Search for the cell housing the specified text and yield its (X, Y) center coordinate. 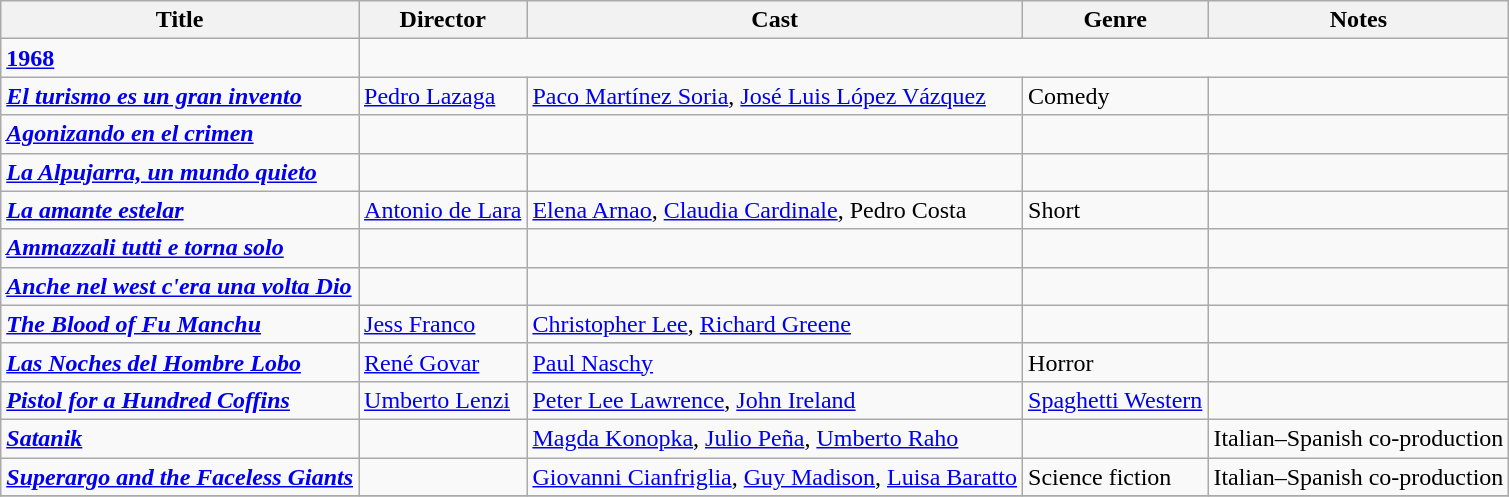
Comedy (1116, 96)
La amante estelar (180, 210)
Magda Konopka, Julio Peña, Umberto Raho (775, 438)
Spaghetti Western (1116, 400)
1968 (180, 58)
Christopher Lee, Richard Greene (775, 324)
Cast (775, 20)
Pistol for a Hundred Coffins (180, 400)
Title (180, 20)
Genre (1116, 20)
Umberto Lenzi (443, 400)
Satanik (180, 438)
Jess Franco (443, 324)
Las Noches del Hombre Lobo (180, 362)
Science fiction (1116, 477)
La Alpujarra, un mundo quieto (180, 172)
Horror (1116, 362)
Agonizando en el crimen (180, 134)
Antonio de Lara (443, 210)
Director (443, 20)
Elena Arnao, Claudia Cardinale, Pedro Costa (775, 210)
Paul Naschy (775, 362)
Superargo and the Faceless Giants (180, 477)
El turismo es un gran invento (180, 96)
René Govar (443, 362)
Giovanni Cianfriglia, Guy Madison, Luisa Baratto (775, 477)
Peter Lee Lawrence, John Ireland (775, 400)
The Blood of Fu Manchu (180, 324)
Paco Martínez Soria, José Luis López Vázquez (775, 96)
Anche nel west c'era una volta Dio (180, 286)
Pedro Lazaga (443, 96)
Ammazzali tutti e torna solo (180, 248)
Notes (1358, 20)
Short (1116, 210)
